Search for the cell housing the specified text and yield its [x, y] center coordinate. 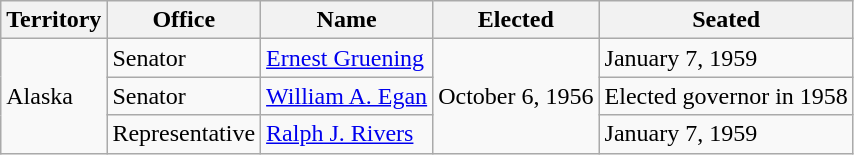
Name [347, 20]
Elected governor in 1958 [726, 96]
October 6, 1956 [516, 96]
Ernest Gruening [347, 58]
Elected [516, 20]
Territory [54, 20]
William A. Egan [347, 96]
Alaska [54, 96]
Seated [726, 20]
Representative [184, 134]
Office [184, 20]
Ralph J. Rivers [347, 134]
